Capture the cell that displays the provided text and extract its (X, Y) central coordinate. 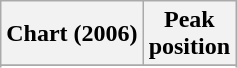
Peakposition (189, 34)
Chart (2006) (72, 34)
